Search for the cell housing the specified text and yield its (x, y) center coordinate. 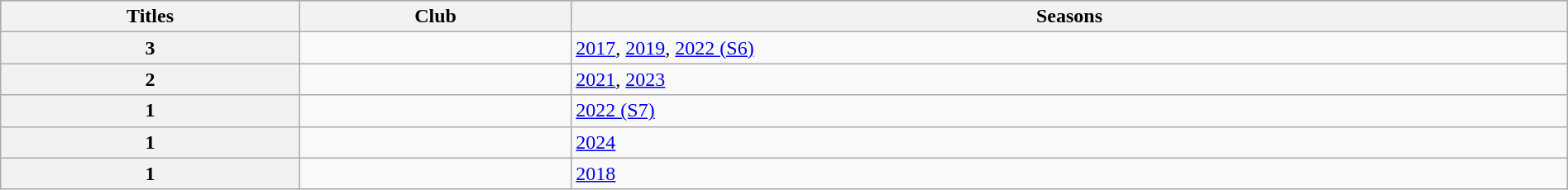
2017, 2019, 2022 (S6) (1069, 48)
2022 (S7) (1069, 111)
Titles (151, 17)
Seasons (1069, 17)
2018 (1069, 173)
2021, 2023 (1069, 79)
2 (151, 79)
2024 (1069, 142)
3 (151, 48)
Club (435, 17)
